Detect which cell encompasses the target text, then output its (x, y) center coordinate. 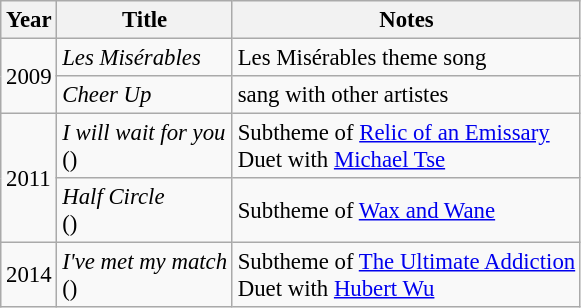
2009 (29, 76)
I've met my match() (145, 276)
Cheer Up (145, 95)
Les Misérables (145, 58)
Subtheme of Relic of an EmissaryDuet with Michael Tse (406, 146)
sang with other artistes (406, 95)
2014 (29, 276)
Subtheme of The Ultimate Addiction Duet with Hubert Wu (406, 276)
Title (145, 20)
Half Circle() (145, 210)
2011 (29, 178)
Notes (406, 20)
Les Misérables theme song (406, 58)
I will wait for you() (145, 146)
Year (29, 20)
Subtheme of Wax and Wane (406, 210)
